Detect which cell encompasses the target text, then output its [X, Y] center coordinate. 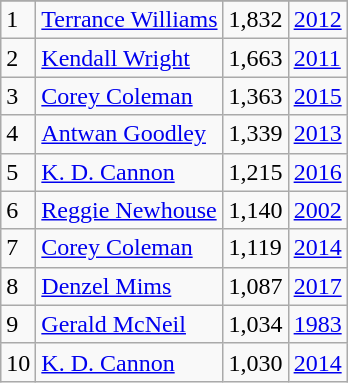
1,215 [256, 172]
1983 [318, 324]
Reggie Newhouse [130, 210]
1,832 [256, 20]
1,663 [256, 58]
2013 [318, 134]
1,034 [256, 324]
5 [18, 172]
6 [18, 210]
Kendall Wright [130, 58]
Terrance Williams [130, 20]
Denzel Mims [130, 286]
2002 [318, 210]
1,087 [256, 286]
2011 [318, 58]
3 [18, 96]
1,140 [256, 210]
1,339 [256, 134]
8 [18, 286]
10 [18, 362]
4 [18, 134]
2017 [318, 286]
2016 [318, 172]
Antwan Goodley [130, 134]
1 [18, 20]
7 [18, 248]
2 [18, 58]
1,030 [256, 362]
2012 [318, 20]
Gerald McNeil [130, 324]
2015 [318, 96]
9 [18, 324]
1,119 [256, 248]
1,363 [256, 96]
